Extract the (x, y) coordinate from the center of the cell holding the provided text.  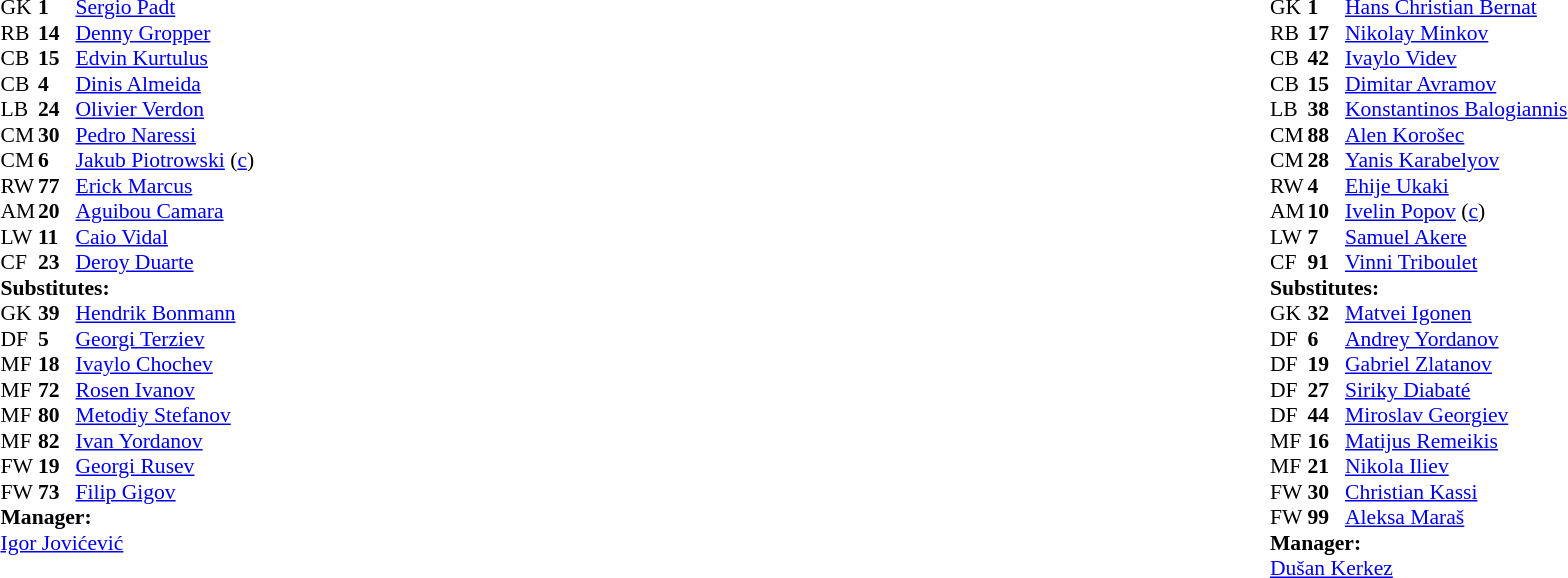
10 (1326, 211)
Pedro Naressi (166, 135)
Filip Gigov (166, 492)
Gabriel Zlatanov (1456, 365)
73 (57, 492)
Siriky Diabaté (1456, 390)
Ivaylo Chochev (166, 365)
16 (1326, 441)
Christian Kassi (1456, 492)
Samuel Akere (1456, 237)
99 (1326, 517)
23 (57, 263)
Caio Vidal (166, 237)
Denny Gropper (166, 33)
24 (57, 109)
Ivan Yordanov (166, 441)
Erick Marcus (166, 186)
Hendrik Bonmann (166, 313)
Yanis Karabelyov (1456, 161)
Metodiy Stefanov (166, 415)
Edvin Kurtulus (166, 59)
Matvei Igonen (1456, 313)
77 (57, 186)
5 (57, 339)
Konstantinos Balogiannis (1456, 109)
Georgi Rusev (166, 467)
39 (57, 313)
Dinis Almeida (166, 84)
42 (1326, 59)
Miroslav Georgiev (1456, 415)
91 (1326, 263)
Aleksa Maraš (1456, 517)
Georgi Terziev (166, 339)
Nikola Iliev (1456, 467)
Dimitar Avramov (1456, 84)
20 (57, 211)
Ivelin Popov (c) (1456, 211)
28 (1326, 161)
Deroy Duarte (166, 263)
Olivier Verdon (166, 109)
21 (1326, 467)
Vinni Triboulet (1456, 263)
Andrey Yordanov (1456, 339)
Alen Korošec (1456, 135)
Matijus Remeikis (1456, 441)
80 (57, 415)
88 (1326, 135)
72 (57, 390)
Jakub Piotrowski (c) (166, 161)
Rosen Ivanov (166, 390)
11 (57, 237)
17 (1326, 33)
18 (57, 365)
44 (1326, 415)
Ehije Ukaki (1456, 186)
Aguibou Camara (166, 211)
32 (1326, 313)
Nikolay Minkov (1456, 33)
27 (1326, 390)
82 (57, 441)
14 (57, 33)
Igor Jovićević (127, 543)
38 (1326, 109)
7 (1326, 237)
Ivaylo Videv (1456, 59)
